Provide the (x, y) coordinate of the cell's center where the given text is located.  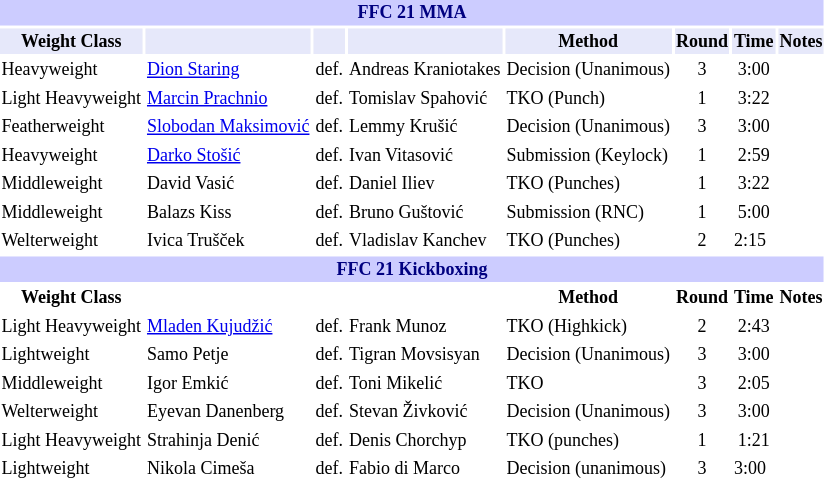
Frank Munoz (424, 327)
Tomislav Spahović (424, 99)
Igor Emkić (228, 383)
David Vasić (228, 184)
2:05 (754, 383)
Marcin Prachnio (228, 99)
Strahinja Denić (228, 441)
2:43 (754, 327)
Andreas Kraniotakes (424, 70)
FFC 21 MMA (412, 13)
Denis Chorchyp (424, 441)
Vladislav Kanchev (424, 241)
TKO (588, 383)
Mladen Kujudžić (228, 327)
Bruno Guštović (424, 213)
FFC 21 Kickboxing (412, 269)
Ivica Trušček (228, 241)
Dion Staring (228, 70)
Lightweight (71, 355)
Samo Petje (228, 355)
Balazs Kiss (228, 213)
Ivan Vitasović (424, 155)
TKO (Punch) (588, 99)
Submission (Keylock) (588, 155)
Tigran Movsisyan (424, 355)
1:21 (754, 441)
TKO (Highkick) (588, 327)
Featherweight (71, 127)
Stevan Živković (424, 412)
TKO (punches) (588, 441)
2:59 (754, 155)
Toni Mikelić (424, 383)
2:15 (754, 241)
5:00 (754, 213)
Darko Stošić (228, 155)
Submission (RNC) (588, 213)
Eyevan Danenberg (228, 412)
Slobodan Maksimović (228, 127)
Lemmy Krušić (424, 127)
Daniel Iliev (424, 184)
